From the cell containing the given text, extract its center point as [x, y] coordinate. 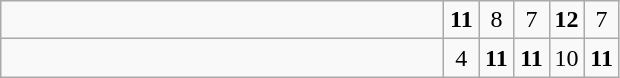
12 [566, 20]
8 [496, 20]
10 [566, 58]
4 [462, 58]
